Provide the [X, Y] coordinate of the cell's center where the given text is located.  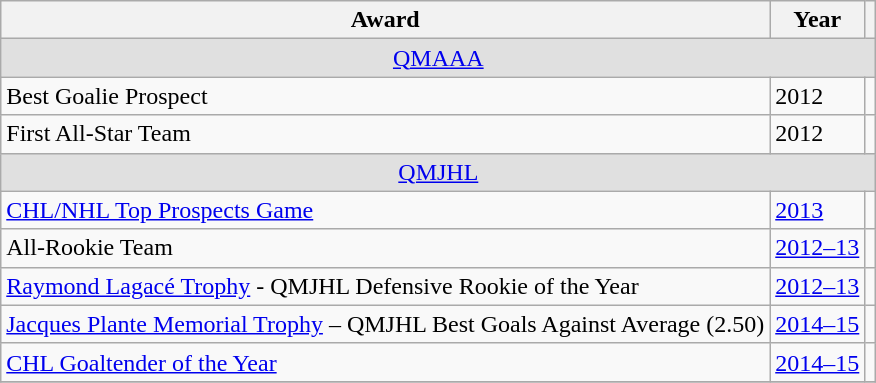
Best Goalie Prospect [386, 96]
Jacques Plante Memorial Trophy – QMJHL Best Goals Against Average (2.50) [386, 324]
2013 [818, 210]
CHL Goaltender of the Year [386, 362]
QMAAA [438, 58]
Raymond Lagacé Trophy - QMJHL Defensive Rookie of the Year [386, 286]
Year [818, 20]
CHL/NHL Top Prospects Game [386, 210]
Award [386, 20]
QMJHL [438, 172]
First All-Star Team [386, 134]
All-Rookie Team [386, 248]
